Detect which cell encompasses the target text, then output its (X, Y) center coordinate. 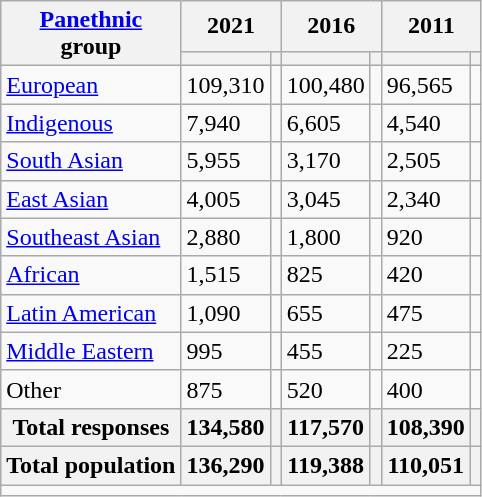
Panethnicgroup (91, 34)
2,880 (226, 237)
4,540 (426, 123)
6,605 (326, 123)
5,955 (226, 161)
825 (326, 275)
Latin American (91, 313)
119,388 (326, 465)
655 (326, 313)
2,340 (426, 199)
Southeast Asian (91, 237)
225 (426, 351)
455 (326, 351)
475 (426, 313)
117,570 (326, 427)
East Asian (91, 199)
420 (426, 275)
2016 (331, 26)
Other (91, 389)
875 (226, 389)
European (91, 85)
3,045 (326, 199)
995 (226, 351)
134,580 (226, 427)
Total population (91, 465)
520 (326, 389)
96,565 (426, 85)
African (91, 275)
Indigenous (91, 123)
108,390 (426, 427)
3,170 (326, 161)
7,940 (226, 123)
2021 (231, 26)
South Asian (91, 161)
400 (426, 389)
110,051 (426, 465)
920 (426, 237)
109,310 (226, 85)
136,290 (226, 465)
2,505 (426, 161)
1,515 (226, 275)
Middle Eastern (91, 351)
1,090 (226, 313)
Total responses (91, 427)
4,005 (226, 199)
1,800 (326, 237)
2011 (431, 26)
100,480 (326, 85)
